Extract the [x, y] coordinate from the center of the cell holding the provided text.  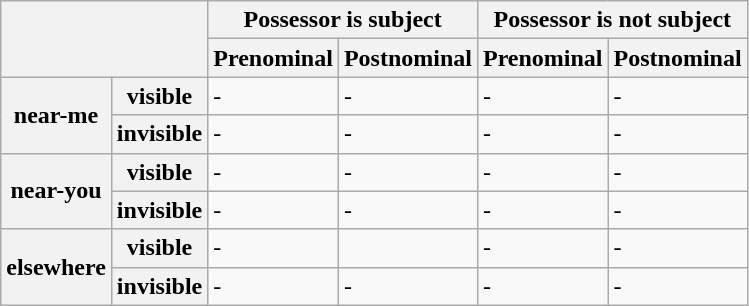
Possessor is not subject [612, 20]
elsewhere [56, 267]
near-you [56, 191]
near-me [56, 115]
Possessor is subject [343, 20]
